Provide the [x, y] coordinate of the cell's center where the given text is located.  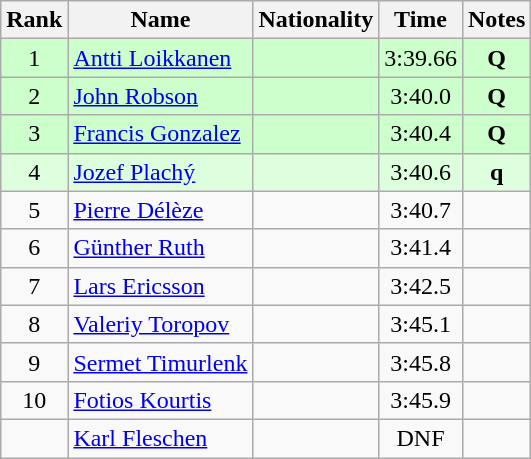
John Robson [160, 96]
Valeriy Toropov [160, 324]
q [496, 172]
Sermet Timurlenk [160, 362]
Time [421, 20]
2 [34, 96]
4 [34, 172]
3:40.0 [421, 96]
3:42.5 [421, 286]
3 [34, 134]
Nationality [316, 20]
5 [34, 210]
3:39.66 [421, 58]
3:45.8 [421, 362]
6 [34, 248]
3:45.1 [421, 324]
9 [34, 362]
10 [34, 400]
Francis Gonzalez [160, 134]
Fotios Kourtis [160, 400]
3:40.4 [421, 134]
Günther Ruth [160, 248]
3:45.9 [421, 400]
3:40.6 [421, 172]
8 [34, 324]
7 [34, 286]
Antti Loikkanen [160, 58]
Rank [34, 20]
Karl Fleschen [160, 438]
Name [160, 20]
1 [34, 58]
Pierre Délèze [160, 210]
Lars Ericsson [160, 286]
3:40.7 [421, 210]
Notes [496, 20]
Jozef Plachý [160, 172]
3:41.4 [421, 248]
DNF [421, 438]
